For the text-containing cell, return its midpoint in [x, y] coordinate format. 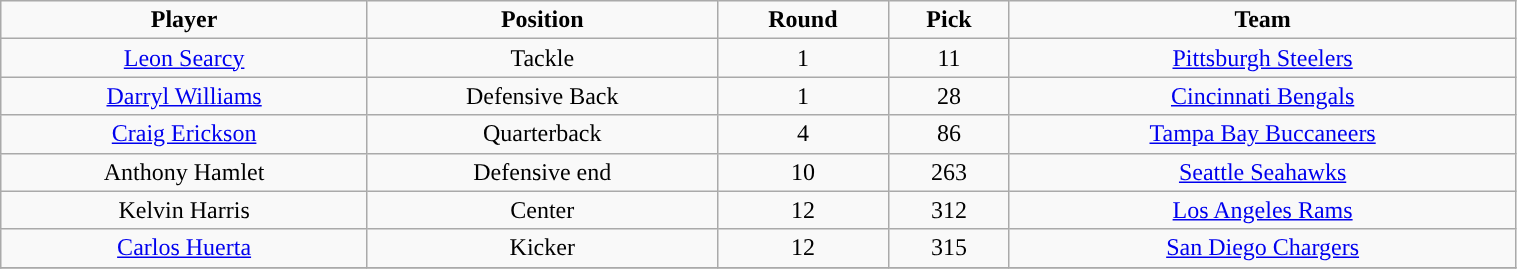
Anthony Hamlet [184, 172]
4 [803, 134]
Position [542, 20]
Center [542, 210]
Tampa Bay Buccaneers [1262, 134]
86 [949, 134]
315 [949, 248]
Craig Erickson [184, 134]
263 [949, 172]
Quarterback [542, 134]
Player [184, 20]
Pittsburgh Steelers [1262, 58]
Defensive Back [542, 96]
312 [949, 210]
Kelvin Harris [184, 210]
Kicker [542, 248]
Los Angeles Rams [1262, 210]
Cincinnati Bengals [1262, 96]
Round [803, 20]
Defensive end [542, 172]
28 [949, 96]
11 [949, 58]
Darryl Williams [184, 96]
Team [1262, 20]
Pick [949, 20]
Tackle [542, 58]
Carlos Huerta [184, 248]
San Diego Chargers [1262, 248]
Leon Searcy [184, 58]
Seattle Seahawks [1262, 172]
10 [803, 172]
